Pinpoint the cell where the given text exists, returning its [x, y] midpoint coordinate. 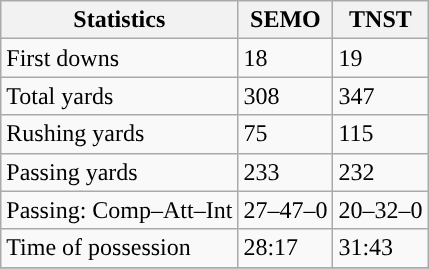
Passing: Comp–Att–Int [120, 210]
347 [380, 96]
SEMO [286, 20]
Rushing yards [120, 134]
28:17 [286, 248]
115 [380, 134]
20–32–0 [380, 210]
Time of possession [120, 248]
27–47–0 [286, 210]
TNST [380, 20]
Total yards [120, 96]
233 [286, 172]
18 [286, 58]
Passing yards [120, 172]
232 [380, 172]
Statistics [120, 20]
19 [380, 58]
75 [286, 134]
31:43 [380, 248]
308 [286, 96]
First downs [120, 58]
